Return (x, y) of the center of cell containing provided text 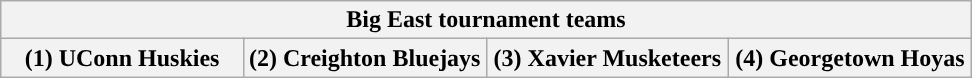
(3) Xavier Musketeers (608, 58)
(4) Georgetown Hoyas (850, 58)
(2) Creighton Bluejays (364, 58)
(1) UConn Huskies (122, 58)
Big East tournament teams (486, 20)
